Scan for the cell matching the given text and deliver its [x, y] coordinate at center. 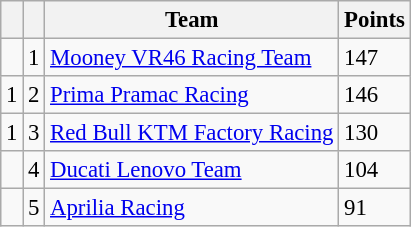
Points [374, 20]
2 [34, 95]
5 [34, 208]
Red Bull KTM Factory Racing [192, 133]
Aprilia Racing [192, 208]
91 [374, 208]
104 [374, 170]
147 [374, 58]
146 [374, 95]
Team [192, 20]
Ducati Lenovo Team [192, 170]
Prima Pramac Racing [192, 95]
130 [374, 133]
3 [34, 133]
Mooney VR46 Racing Team [192, 58]
4 [34, 170]
